Extract the (X, Y) coordinate from the center of the cell holding the provided text.  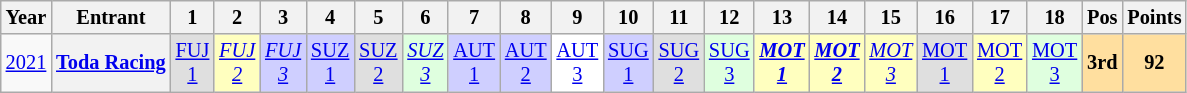
17 (1000, 17)
SUG3 (729, 63)
SUG1 (628, 63)
3rd (1102, 63)
AUT1 (474, 63)
7 (474, 17)
13 (782, 17)
1 (193, 17)
3 (283, 17)
4 (330, 17)
FUJ2 (237, 63)
Points (1154, 17)
12 (729, 17)
SUZ1 (330, 63)
Toda Racing (110, 63)
10 (628, 17)
Year (26, 17)
15 (890, 17)
SUZ2 (378, 63)
5 (378, 17)
11 (679, 17)
FUJ1 (193, 63)
14 (836, 17)
SUG2 (679, 63)
AUT2 (526, 63)
Entrant (110, 17)
SUZ3 (425, 63)
18 (1054, 17)
AUT3 (578, 63)
6 (425, 17)
9 (578, 17)
92 (1154, 63)
2 (237, 17)
Pos (1102, 17)
16 (944, 17)
FUJ3 (283, 63)
2021 (26, 63)
8 (526, 17)
